Capture the cell that displays the provided text and extract its [X, Y] central coordinate. 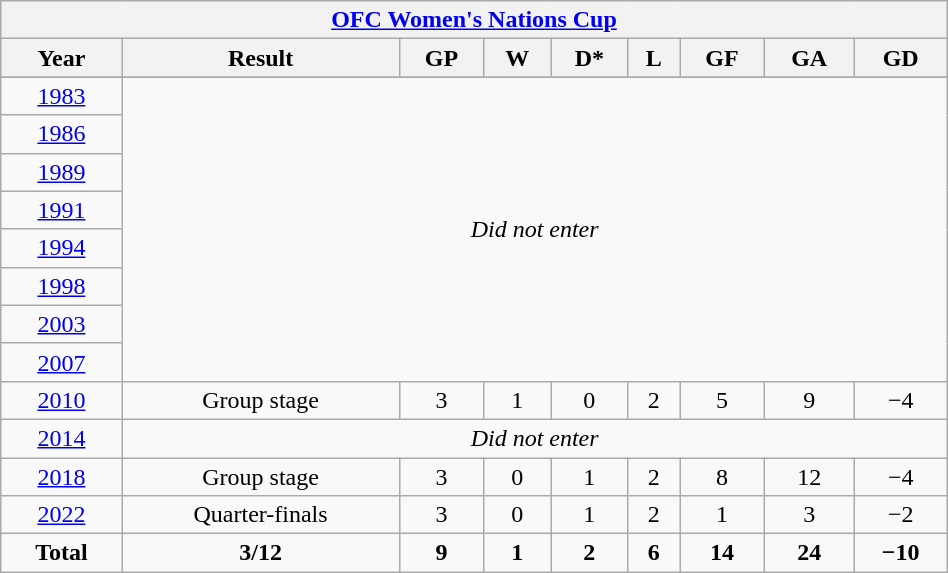
Quarter-finals [260, 515]
2007 [62, 362]
2003 [62, 324]
12 [809, 477]
1989 [62, 172]
1983 [62, 96]
GP [442, 58]
W [518, 58]
6 [654, 553]
5 [722, 400]
2022 [62, 515]
GF [722, 58]
Total [62, 553]
1994 [62, 248]
2014 [62, 438]
2010 [62, 400]
OFC Women's Nations Cup [474, 20]
2018 [62, 477]
L [654, 58]
3/12 [260, 553]
1986 [62, 134]
14 [722, 553]
24 [809, 553]
D* [590, 58]
GA [809, 58]
8 [722, 477]
−2 [900, 515]
GD [900, 58]
Year [62, 58]
1998 [62, 286]
−10 [900, 553]
1991 [62, 210]
Result [260, 58]
